Locate the cell with the specified text and output its [x, y] center coordinate. 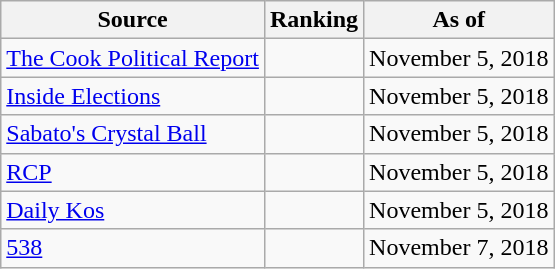
November 7, 2018 [459, 248]
Sabato's Crystal Ball [133, 134]
Daily Kos [133, 210]
RCP [133, 172]
As of [459, 20]
The Cook Political Report [133, 58]
538 [133, 248]
Source [133, 20]
Ranking [314, 20]
Inside Elections [133, 96]
